Locate the cell with the specified text and output its [X, Y] center coordinate. 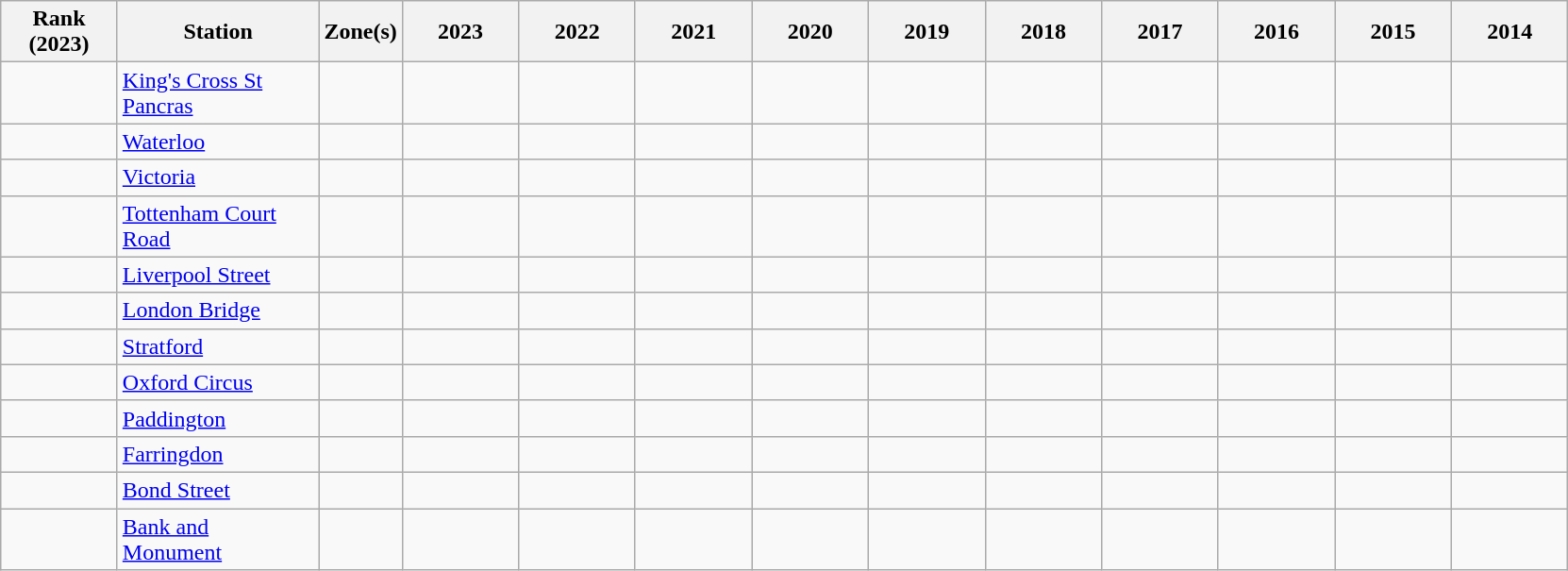
2021 [693, 32]
Paddington [218, 418]
2015 [1393, 32]
Bond Street [218, 490]
Farringdon [218, 454]
Waterloo [218, 142]
Victoria [218, 177]
2016 [1276, 32]
2023 [460, 32]
2019 [927, 32]
Zone(s) [360, 32]
2014 [1510, 32]
2018 [1043, 32]
2020 [810, 32]
King's Cross St Pancras [218, 92]
Liverpool Street [218, 275]
Oxford Circus [218, 382]
London Bridge [218, 311]
Rank (2023) [59, 32]
Station [218, 32]
Bank and Monument [218, 538]
2017 [1160, 32]
Tottenham Court Road [218, 227]
Stratford [218, 346]
2022 [577, 32]
